Output the [x, y] coordinate of the center of the cell containing the given text.  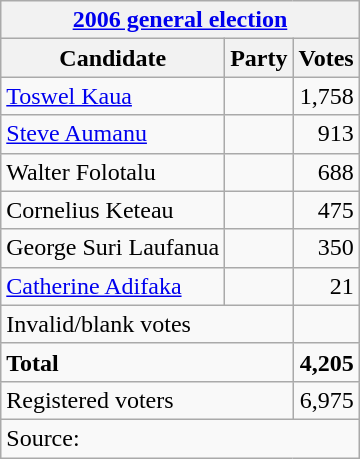
Candidate [113, 58]
Registered voters [147, 400]
2006 general election [180, 20]
688 [326, 172]
Invalid/blank votes [147, 324]
6,975 [326, 400]
Toswel Kaua [113, 96]
350 [326, 248]
Steve Aumanu [113, 134]
913 [326, 134]
Total [147, 362]
Source: [180, 438]
21 [326, 286]
Party [259, 58]
Votes [326, 58]
Walter Folotalu [113, 172]
4,205 [326, 362]
George Suri Laufanua [113, 248]
Cornelius Keteau [113, 210]
475 [326, 210]
Catherine Adifaka [113, 286]
1,758 [326, 96]
